Find where the given text appears and provide that cell's center as [x, y] coordinate. 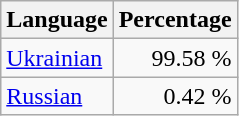
Percentage [175, 20]
Russian [57, 96]
0.42 % [175, 96]
Ukrainian [57, 58]
Language [57, 20]
99.58 % [175, 58]
